Provide the (x, y) coordinate of the cell's center where the given text is located.  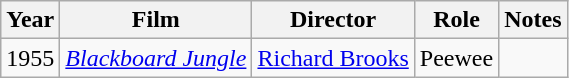
Blackboard Jungle (156, 58)
Notes (533, 20)
Director (333, 20)
Richard Brooks (333, 58)
Role (456, 20)
Peewee (456, 58)
Film (156, 20)
Year (30, 20)
1955 (30, 58)
